Search for the cell housing the specified text and yield its [x, y] center coordinate. 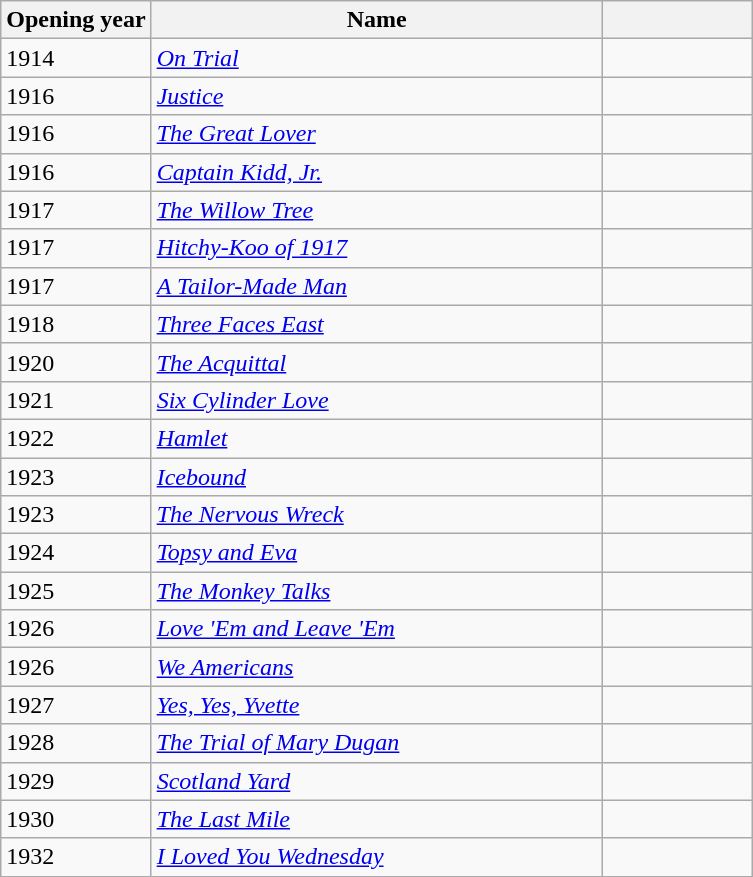
1930 [76, 819]
The Monkey Talks [376, 591]
Captain Kidd, Jr. [376, 172]
Hitchy-Koo of 1917 [376, 248]
Opening year [76, 20]
1927 [76, 705]
1932 [76, 857]
Hamlet [376, 438]
Justice [376, 96]
1925 [76, 591]
1922 [76, 438]
The Great Lover [376, 134]
1928 [76, 743]
I Loved You Wednesday [376, 857]
The Trial of Mary Dugan [376, 743]
1921 [76, 400]
The Last Mile [376, 819]
We Americans [376, 667]
1924 [76, 553]
Love 'Em and Leave 'Em [376, 629]
1914 [76, 58]
On Trial [376, 58]
The Willow Tree [376, 210]
Six Cylinder Love [376, 400]
1920 [76, 362]
1918 [76, 324]
Name [376, 20]
1929 [76, 781]
Icebound [376, 477]
Three Faces East [376, 324]
Yes, Yes, Yvette [376, 705]
The Acquittal [376, 362]
Scotland Yard [376, 781]
Topsy and Eva [376, 553]
A Tailor-Made Man [376, 286]
The Nervous Wreck [376, 515]
